Locate the cell with the specified text and output its (X, Y) center coordinate. 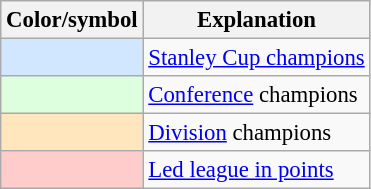
Color/symbol (72, 20)
Led league in points (256, 170)
Division champions (256, 133)
Conference champions (256, 95)
Explanation (256, 20)
Stanley Cup champions (256, 58)
